Output the [X, Y] coordinate of the center of the cell containing the given text.  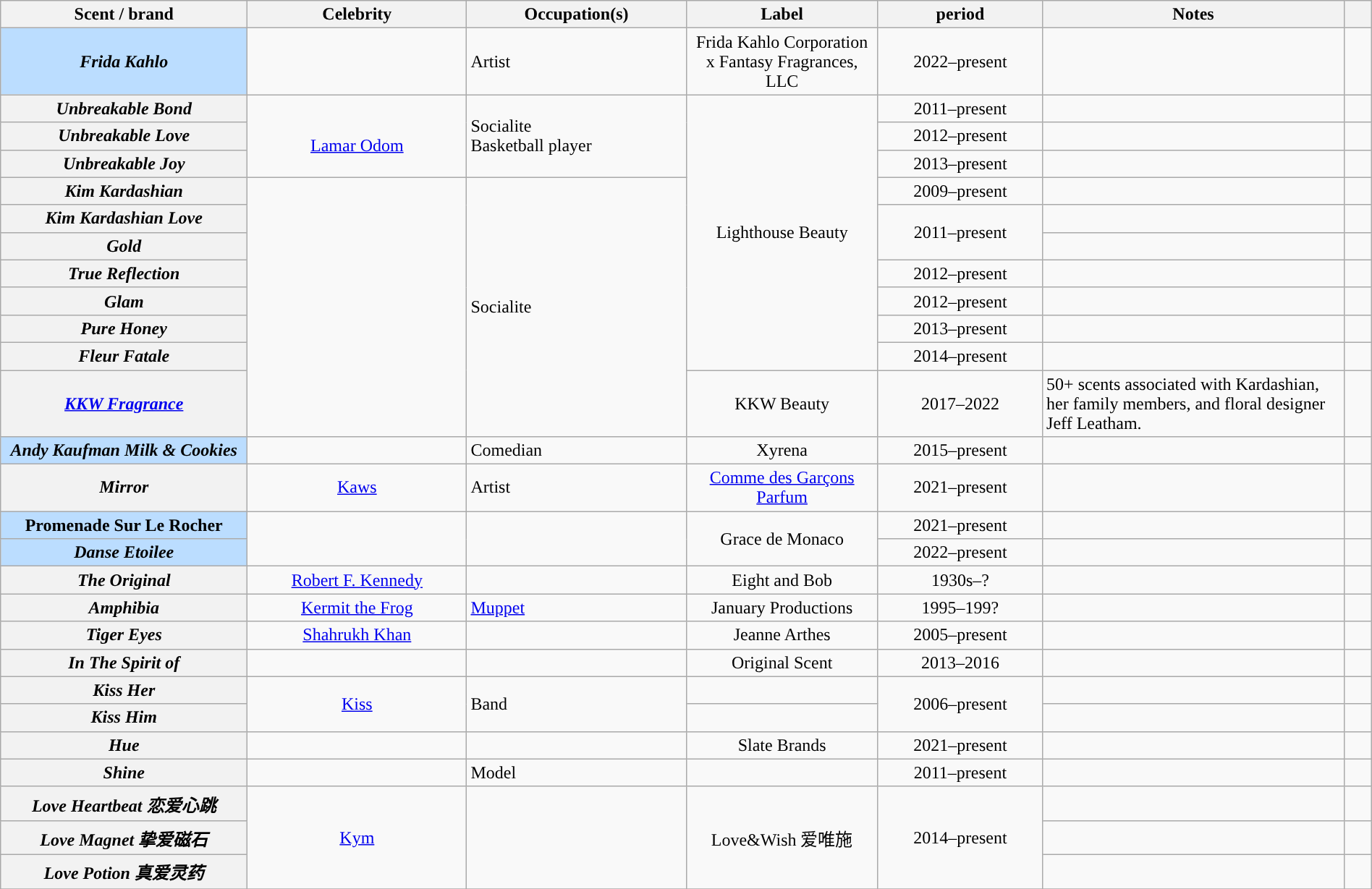
January Productions [782, 608]
Tiger Eyes [124, 635]
Kermit the Frog [357, 608]
Slate Brands [782, 745]
Jeanne Arthes [782, 635]
1995–199? [960, 608]
Xyrena [782, 451]
Robert F. Kennedy [357, 580]
Label [782, 14]
Unbreakable Bond [124, 109]
Comme des Garçons Parfum [782, 488]
Kiss Him [124, 718]
Gold [124, 246]
2009–present [960, 191]
Kiss Her [124, 690]
Frida Kahlo Corporation x Fantasy Fragrances, LLC [782, 61]
Love&Wish 爱唯施 [782, 838]
Celebrity [357, 14]
Unbreakable Joy [124, 163]
Mirror [124, 488]
2005–present [960, 635]
Model [576, 773]
The Original [124, 580]
Pure Honey [124, 328]
Love Potion 真爱灵药 [124, 871]
True Reflection [124, 273]
Comedian [576, 451]
Shahrukh Khan [357, 635]
Lamar Odom [357, 136]
50+ scents associated with Kardashian, her family members, and floral designer Jeff Leatham. [1194, 404]
SocialiteBasketball player [576, 136]
2006–present [960, 704]
Muppet [576, 608]
2013–2016 [960, 663]
Grace de Monaco [782, 539]
Occupation(s) [576, 14]
Glam [124, 301]
Scent / brand [124, 14]
Lighthouse Beauty [782, 233]
In The Spirit of [124, 663]
Love Heartbeat 恋爱心跳 [124, 803]
2015–present [960, 451]
Notes [1194, 14]
Unbreakable Love [124, 136]
Andy Kaufman Milk & Cookies [124, 451]
Kym [357, 838]
KKW Beauty [782, 404]
Socialite [576, 307]
KKW Fragrance [124, 404]
Kaws [357, 488]
period [960, 14]
1930s–? [960, 580]
Fleur Fatale [124, 356]
Danse Etoilee [124, 553]
Frida Kahlo [124, 61]
Promenade Sur Le Rocher [124, 525]
Love Magnet 挚爱磁石 [124, 838]
2017–2022 [960, 404]
Shine [124, 773]
Eight and Bob [782, 580]
Kim Kardashian Love [124, 218]
Kim Kardashian [124, 191]
Kiss [357, 704]
Band [576, 704]
Hue [124, 745]
Amphibia [124, 608]
Original Scent [782, 663]
